Find where the given text appears and provide that cell's center as [x, y] coordinate. 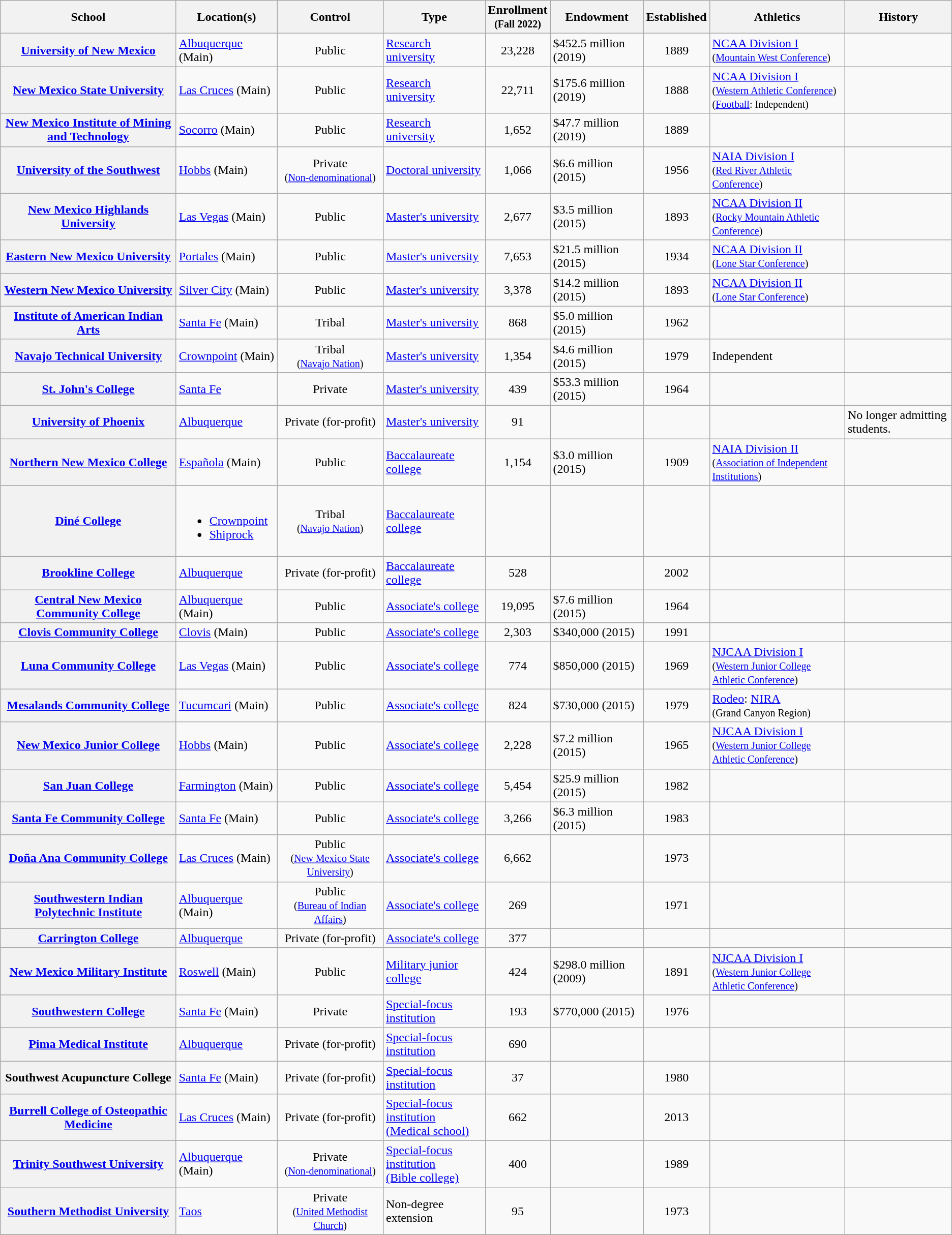
2,677 [518, 217]
2013 [676, 1118]
Luna Community College [88, 666]
University of the Southwest [88, 170]
$452.5 million (2019) [597, 50]
7,653 [518, 256]
2002 [676, 574]
528 [518, 574]
University of Phoenix [88, 422]
$340,000 (2015) [597, 632]
3,266 [518, 819]
Southwestern Indian Polytechnic Institute [88, 905]
Endowment [597, 17]
Southwest Acupuncture College [88, 1077]
269 [518, 905]
$6.6 million (2015) [597, 170]
Doctoral university [434, 170]
$4.6 million (2015) [597, 356]
Institute of American Indian Arts [88, 322]
1956 [676, 170]
Mesalands Community College [88, 706]
No longer admitting students. [898, 422]
1,354 [518, 356]
University of New Mexico [88, 50]
Non-degree extension [434, 1211]
400 [518, 1164]
1989 [676, 1164]
New Mexico Military Institute [88, 971]
Socorro (Main) [227, 130]
Rodeo: NIRA(Grand Canyon Region) [777, 706]
439 [518, 388]
774 [518, 666]
19,095 [518, 606]
$770,000 (2015) [597, 1011]
$298.0 million (2009) [597, 971]
95 [518, 1211]
Tucumcari (Main) [227, 706]
Athletics [777, 17]
Northern New Mexico College [88, 462]
1,652 [518, 130]
Special-focus institution(Bible college) [434, 1164]
Roswell (Main) [227, 971]
Trinity Southwest University [88, 1164]
Tribal [331, 322]
Portales (Main) [227, 256]
Navajo Technical University [88, 356]
Burrell College of Osteopathic Medicine [88, 1118]
Special-focus institution(Medical school) [434, 1118]
1982 [676, 785]
Location(s) [227, 17]
Pima Medical Institute [88, 1044]
Public(New Mexico State University) [331, 858]
$3.5 million (2015) [597, 217]
1991 [676, 632]
NCAA Division I(Western Athletic Conference)(Football: Independent) [777, 90]
$7.6 million (2015) [597, 606]
New Mexico Highlands University [88, 217]
Española (Main) [227, 462]
2,303 [518, 632]
23,228 [518, 50]
NAIA Division II(Association of Independent Institutions) [777, 462]
Taos [227, 1211]
New Mexico Institute of Mining and Technology [88, 130]
NAIA Division I(Red River Athletic Conference) [777, 170]
824 [518, 706]
$850,000 (2015) [597, 666]
1965 [676, 745]
NCAA Division II(Rocky Mountain Athletic Conference) [777, 217]
Control [331, 17]
1983 [676, 819]
662 [518, 1118]
Established [676, 17]
1,066 [518, 170]
Military junior college [434, 971]
Southwestern College [88, 1011]
Eastern New Mexico University [88, 256]
868 [518, 322]
Western New Mexico University [88, 290]
$25.9 million (2015) [597, 785]
193 [518, 1011]
Farmington (Main) [227, 785]
2,228 [518, 745]
1909 [676, 462]
Santa Fe Community College [88, 819]
1969 [676, 666]
NCAA Division I(Mountain West Conference) [777, 50]
$730,000 (2015) [597, 706]
1,154 [518, 462]
1980 [676, 1077]
Doña Ana Community College [88, 858]
St. John's College [88, 388]
Diné College [88, 521]
Southern Methodist University [88, 1211]
1888 [676, 90]
$175.6 million (2019) [597, 90]
New Mexico State University [88, 90]
Central New Mexico Community College [88, 606]
$6.3 million (2015) [597, 819]
Brookline College [88, 574]
Public(Bureau of Indian Affairs) [331, 905]
1971 [676, 905]
New Mexico Junior College [88, 745]
$7.2 million (2015) [597, 745]
Carrington College [88, 938]
1976 [676, 1011]
Type [434, 17]
91 [518, 422]
Crownpoint (Main) [227, 356]
$5.0 million (2015) [597, 322]
Private(United Methodist Church) [331, 1211]
$3.0 million (2015) [597, 462]
CrownpointShiprock [227, 521]
1891 [676, 971]
$21.5 million (2015) [597, 256]
1962 [676, 322]
3,378 [518, 290]
$47.7 million (2019) [597, 130]
History [898, 17]
377 [518, 938]
22,711 [518, 90]
Clovis (Main) [227, 632]
School [88, 17]
Independent [777, 356]
Santa Fe [227, 388]
$14.2 million (2015) [597, 290]
Enrollment(Fall 2022) [518, 17]
37 [518, 1077]
San Juan College [88, 785]
6,662 [518, 858]
1934 [676, 256]
5,454 [518, 785]
690 [518, 1044]
$53.3 million (2015) [597, 388]
Clovis Community College [88, 632]
424 [518, 971]
Silver City (Main) [227, 290]
